Search for the cell housing the specified text and yield its (X, Y) center coordinate. 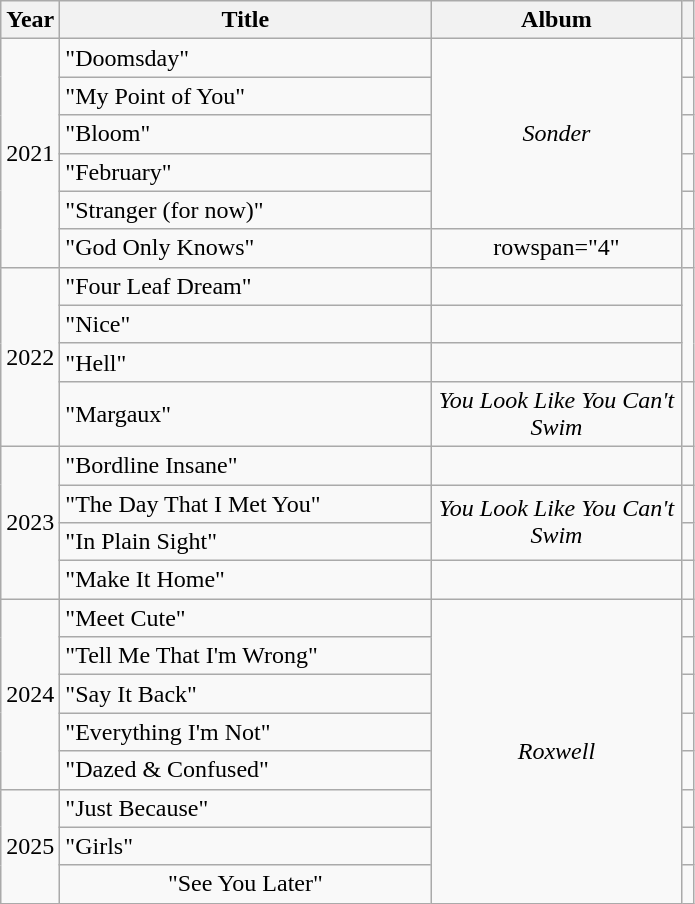
"Dazed & Confused" (246, 770)
"My Point of You" (246, 96)
"Everything I'm Not" (246, 732)
"Meet Cute" (246, 618)
"Four Leaf Dream" (246, 286)
Roxwell (556, 751)
rowspan="4" (556, 248)
2023 (30, 522)
"Say It Back" (246, 694)
Year (30, 20)
"Nice" (246, 324)
"Make It Home" (246, 580)
"Bordline Insane" (246, 465)
"See You Later" (246, 884)
Album (556, 20)
"God Only Knows" (246, 248)
"The Day That I Met You" (246, 503)
"Tell Me That I'm Wrong" (246, 656)
Sonder (556, 134)
"Just Because" (246, 808)
"February" (246, 172)
"Doomsday" (246, 58)
"Margaux" (246, 414)
2024 (30, 694)
2021 (30, 153)
"Hell" (246, 362)
2022 (30, 356)
"Stranger (for now)" (246, 210)
"In Plain Sight" (246, 542)
2025 (30, 846)
"Girls" (246, 846)
"Bloom" (246, 134)
Title (246, 20)
